Return [x, y] of the center of cell containing provided text 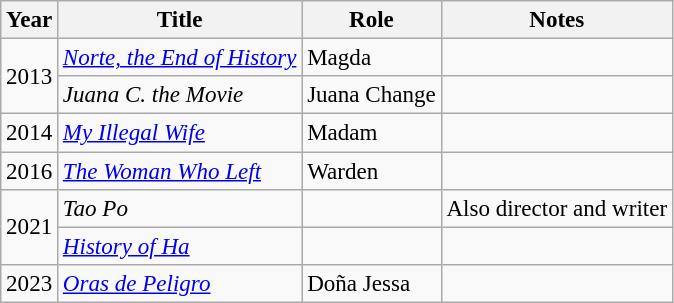
Norte, the End of History [180, 58]
2014 [30, 133]
Title [180, 20]
Notes [556, 20]
Madam [372, 133]
Tao Po [180, 209]
2013 [30, 76]
2016 [30, 171]
2023 [30, 284]
2021 [30, 228]
Warden [372, 171]
Oras de Peligro [180, 284]
Doña Jessa [372, 284]
Juana Change [372, 95]
Year [30, 20]
Juana C. the Movie [180, 95]
The Woman Who Left [180, 171]
Magda [372, 58]
Also director and writer [556, 209]
History of Ha [180, 246]
My Illegal Wife [180, 133]
Role [372, 20]
